Return the (x, y) coordinate for the center point of the cell that contains the specified text.  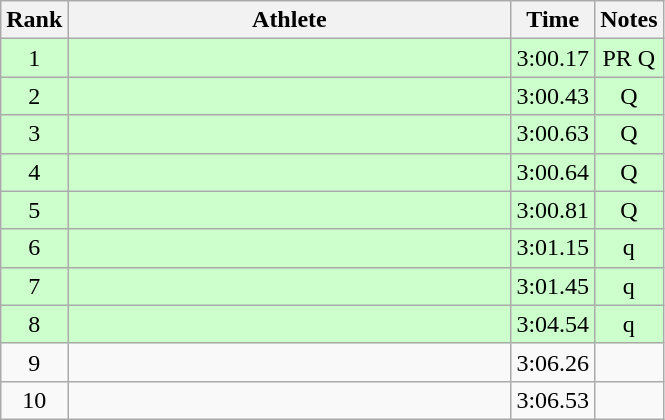
3:00.81 (553, 210)
PR Q (629, 58)
Time (553, 20)
3:00.64 (553, 172)
5 (34, 210)
3:01.45 (553, 286)
Rank (34, 20)
10 (34, 400)
3:01.15 (553, 248)
9 (34, 362)
3:06.26 (553, 362)
3:00.43 (553, 96)
3:06.53 (553, 400)
4 (34, 172)
6 (34, 248)
1 (34, 58)
7 (34, 286)
8 (34, 324)
3:04.54 (553, 324)
3:00.17 (553, 58)
Athlete (290, 20)
Notes (629, 20)
3 (34, 134)
2 (34, 96)
3:00.63 (553, 134)
